Capture the cell that displays the provided text and extract its (x, y) central coordinate. 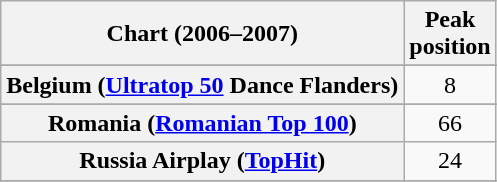
Belgium (Ultratop 50 Dance Flanders) (202, 85)
8 (450, 85)
66 (450, 123)
Romania (Romanian Top 100) (202, 123)
Peakposition (450, 34)
24 (450, 161)
Russia Airplay (TopHit) (202, 161)
Chart (2006–2007) (202, 34)
